Detect which cell encompasses the target text, then output its (x, y) center coordinate. 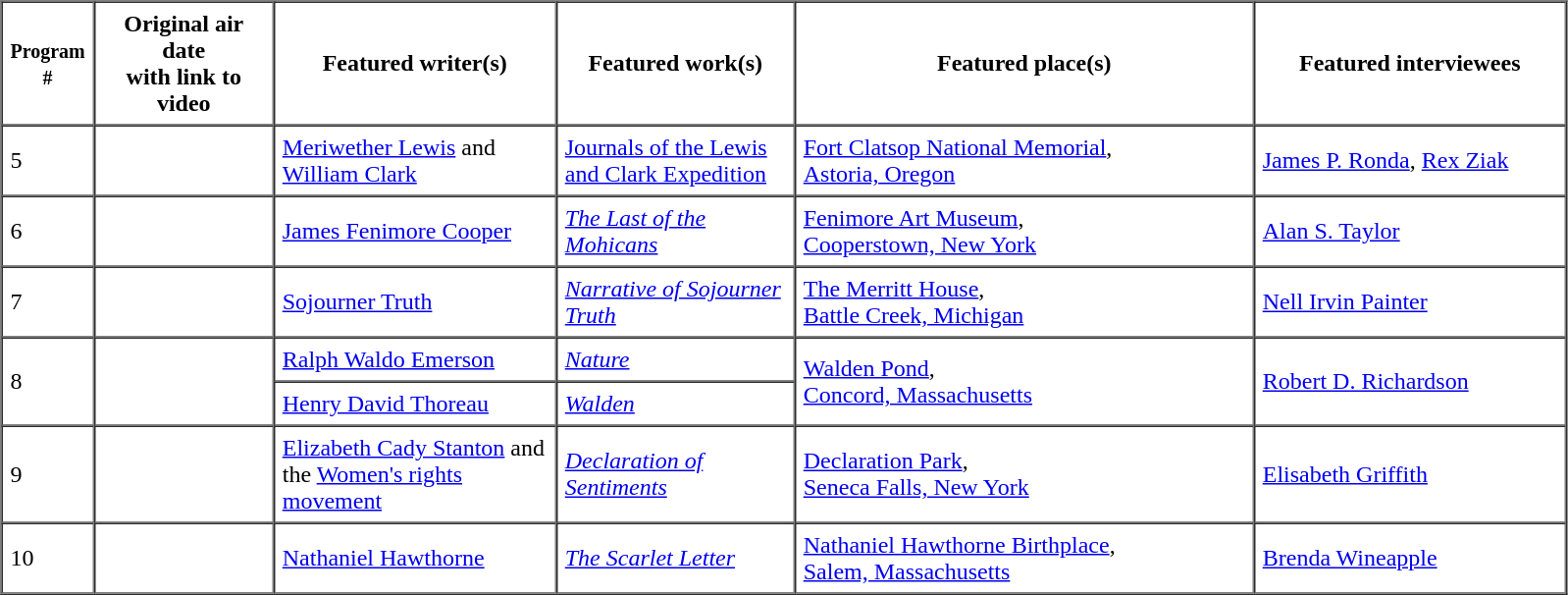
The Scarlet Letter (675, 558)
Fort Clatsop National Memorial,Astoria, Oregon (1024, 161)
Ralph Waldo Emerson (415, 359)
Declaration of Sentiments (675, 475)
10 (48, 558)
Journals of the Lewis and Clark Expedition (675, 161)
Meriwether Lewis and William Clark (415, 161)
Robert D. Richardson (1410, 382)
Walden Pond,Concord, Massachusetts (1024, 382)
Original air datewith link to video (184, 64)
Featured writer(s) (415, 64)
Program # (48, 64)
Sojourner Truth (415, 302)
Nathaniel Hawthorne (415, 558)
Walden (675, 403)
Fenimore Art Museum,Cooperstown, New York (1024, 232)
5 (48, 161)
Featured place(s) (1024, 64)
Declaration Park,Seneca Falls, New York (1024, 475)
Brenda Wineapple (1410, 558)
The Merritt House,Battle Creek, Michigan (1024, 302)
Nell Irvin Painter (1410, 302)
Henry David Thoreau (415, 403)
Featured interviewees (1410, 64)
8 (48, 382)
Elizabeth Cady Stanton and the Women's rights movement (415, 475)
James Fenimore Cooper (415, 232)
Elisabeth Griffith (1410, 475)
Nathaniel Hawthorne Birthplace,Salem, Massachusetts (1024, 558)
6 (48, 232)
Nature (675, 359)
Featured work(s) (675, 64)
Alan S. Taylor (1410, 232)
Narrative of Sojourner Truth (675, 302)
The Last of the Mohicans (675, 232)
7 (48, 302)
9 (48, 475)
James P. Ronda, Rex Ziak (1410, 161)
